Provide the (X, Y) coordinate of the cell's center where the given text is located.  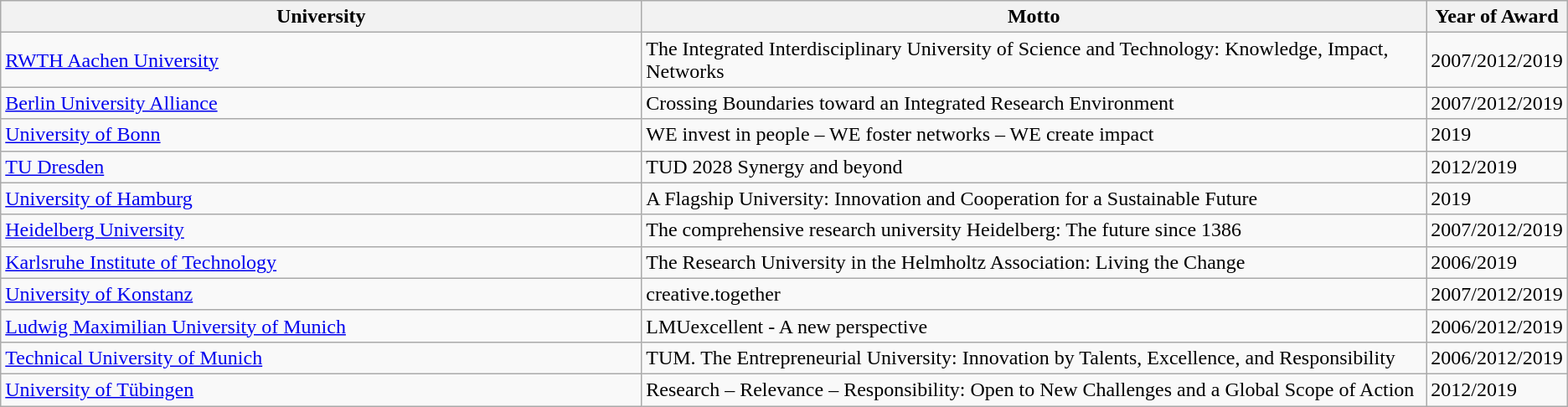
The comprehensive research university Heidelberg: The future since 1386 (1034, 230)
University of Tübingen (322, 389)
A Flagship University: Innovation and Cooperation for a Sustainable Future (1034, 198)
Berlin University Alliance (322, 103)
University (322, 17)
University of Hamburg (322, 198)
Research – Relevance – Responsibility: Open to New Challenges and a Global Scope of Action (1034, 389)
Technical University of Munich (322, 358)
RWTH Aachen University (322, 60)
Motto (1034, 17)
The Integrated Interdisciplinary University of Science and Technology: Knowledge, Impact, Networks (1034, 60)
Karlsruhe Institute of Technology (322, 262)
TUM. The Entrepreneurial University: Innovation by Talents, Excellence, and Responsibility (1034, 358)
University of Konstanz (322, 294)
University of Bonn (322, 135)
Crossing Boundaries toward an Integrated Research Environment (1034, 103)
Year of Award (1497, 17)
TUD 2028 Synergy and beyond (1034, 167)
TU Dresden (322, 167)
Ludwig Maximilian University of Munich (322, 326)
creative.together (1034, 294)
The Research University in the Helmholtz Association: Living the Change (1034, 262)
2006/2019 (1497, 262)
WE invest in people – WE foster networks – WE create impact (1034, 135)
LMUexcellent - A new perspective (1034, 326)
Heidelberg University (322, 230)
